Search for the cell housing the specified text and yield its [X, Y] center coordinate. 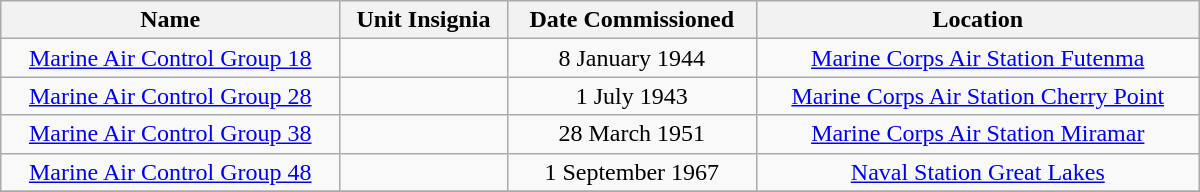
Marine Corps Air Station Cherry Point [978, 96]
28 March 1951 [632, 134]
Name [170, 20]
Date Commissioned [632, 20]
Marine Air Control Group 18 [170, 58]
Marine Air Control Group 38 [170, 134]
Unit Insignia [424, 20]
1 July 1943 [632, 96]
Marine Air Control Group 28 [170, 96]
1 September 1967 [632, 172]
8 January 1944 [632, 58]
Marine Air Control Group 48 [170, 172]
Naval Station Great Lakes [978, 172]
Marine Corps Air Station Futenma [978, 58]
Location [978, 20]
Marine Corps Air Station Miramar [978, 134]
